Return [X, Y] of the center of cell containing provided text 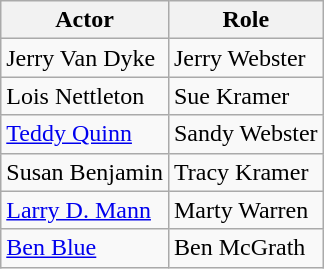
Sandy Webster [246, 134]
Susan Benjamin [85, 172]
Ben Blue [85, 248]
Role [246, 20]
Tracy Kramer [246, 172]
Lois Nettleton [85, 96]
Jerry Webster [246, 58]
Larry D. Mann [85, 210]
Jerry Van Dyke [85, 58]
Teddy Quinn [85, 134]
Actor [85, 20]
Marty Warren [246, 210]
Ben McGrath [246, 248]
Sue Kramer [246, 96]
